Determine the (X, Y) coordinate at the center of the cell enclosing the given text.  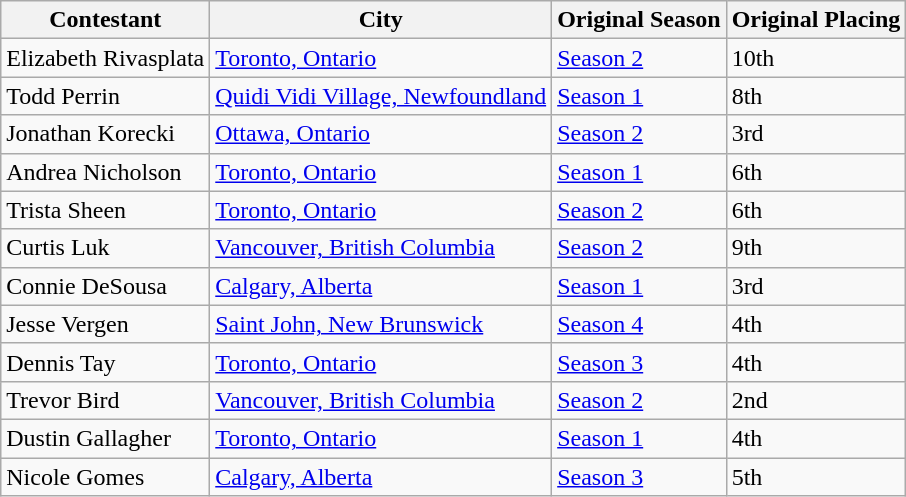
Andrea Nicholson (106, 172)
Season 4 (639, 324)
5th (816, 477)
City (381, 20)
Nicole Gomes (106, 477)
Saint John, New Brunswick (381, 324)
Curtis Luk (106, 248)
Todd Perrin (106, 96)
Jesse Vergen (106, 324)
Trevor Bird (106, 400)
Trista Sheen (106, 210)
8th (816, 96)
2nd (816, 400)
Contestant (106, 20)
Elizabeth Rivasplata (106, 58)
10th (816, 58)
Dustin Gallagher (106, 438)
Jonathan Korecki (106, 134)
Dennis Tay (106, 362)
Connie DeSousa (106, 286)
9th (816, 248)
Original Placing (816, 20)
Original Season (639, 20)
Quidi Vidi Village, Newfoundland (381, 96)
Ottawa, Ontario (381, 134)
